Find where the given text appears and provide that cell's center as [x, y] coordinate. 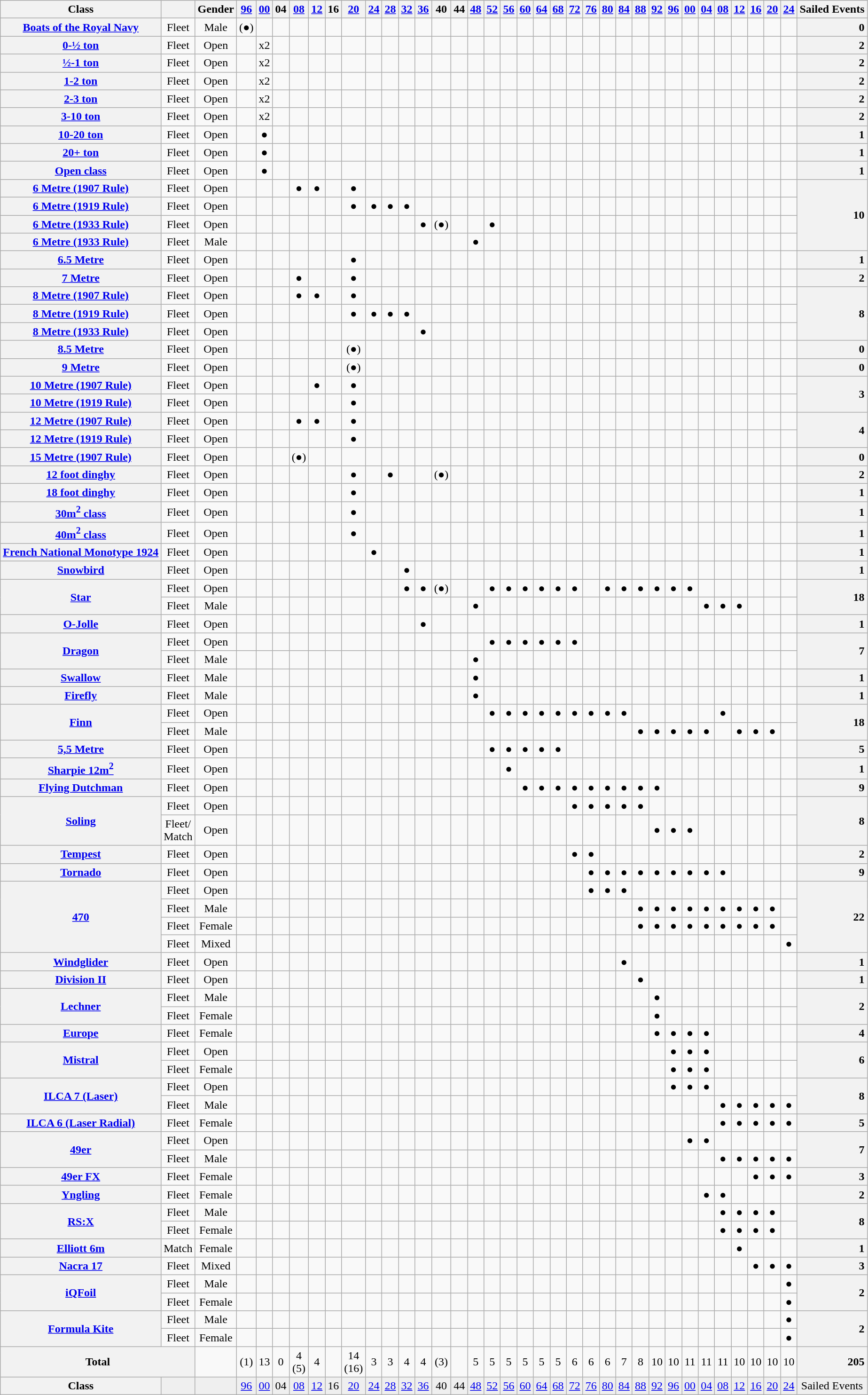
205 [832, 1362]
½-1 ton [81, 63]
7 Metre [81, 278]
O-Jolle [81, 624]
Tornado [81, 872]
Mistral [81, 1060]
470 [81, 917]
Fleet/Match [178, 830]
Nacra 17 [81, 1266]
0-½ ton [81, 45]
Sharpie 12m2 [81, 768]
Division II [81, 980]
Swallow [81, 678]
Total [98, 1362]
6 Metre (1907 Rule) [81, 188]
15 Metre (1907 Rule) [81, 457]
Windglider [81, 962]
1-2 ton [81, 81]
Open class [81, 170]
iQFoil [81, 1293]
Gender [216, 9]
5,5 Metre [81, 749]
9 Metre [81, 367]
Finn [81, 722]
Soling [81, 821]
14(16) [353, 1362]
40m2 class [81, 533]
12 Metre (1907 Rule) [81, 421]
12 Metre (1919 Rule) [81, 439]
Formula Kite [81, 1329]
18 foot dinghy [81, 492]
6 Metre (1919 Rule) [81, 206]
Star [81, 597]
Tempest [81, 854]
8 Metre (1933 Rule) [81, 331]
8.5 Metre [81, 349]
3-10 ton [81, 117]
10 Metre (1919 Rule) [81, 403]
4(5) [299, 1362]
French National Monotype 1924 [81, 552]
Match [178, 1248]
Elliott 6m [81, 1248]
(3) [441, 1362]
Yngling [81, 1194]
Boats of the Royal Navy [81, 27]
Flying Dutchman [81, 788]
30m2 class [81, 512]
Firefly [81, 695]
(1) [246, 1362]
8 Metre (1919 Rule) [81, 314]
Europe [81, 1033]
Snowbird [81, 570]
ILCA 6 (Laser Radial) [81, 1123]
49er [81, 1150]
12 foot dinghy [81, 474]
10-20 ton [81, 134]
8 Metre (1907 Rule) [81, 296]
2-3 ton [81, 99]
10 Metre (1907 Rule) [81, 385]
RS:X [81, 1221]
13 [264, 1362]
Dragon [81, 651]
6.5 Metre [81, 260]
49er FX [81, 1176]
20+ ton [81, 152]
22 [832, 917]
Lechner [81, 1007]
ILCA 7 (Laser) [81, 1096]
